Provide the [x, y] coordinate of the cell's center where the given text is located.  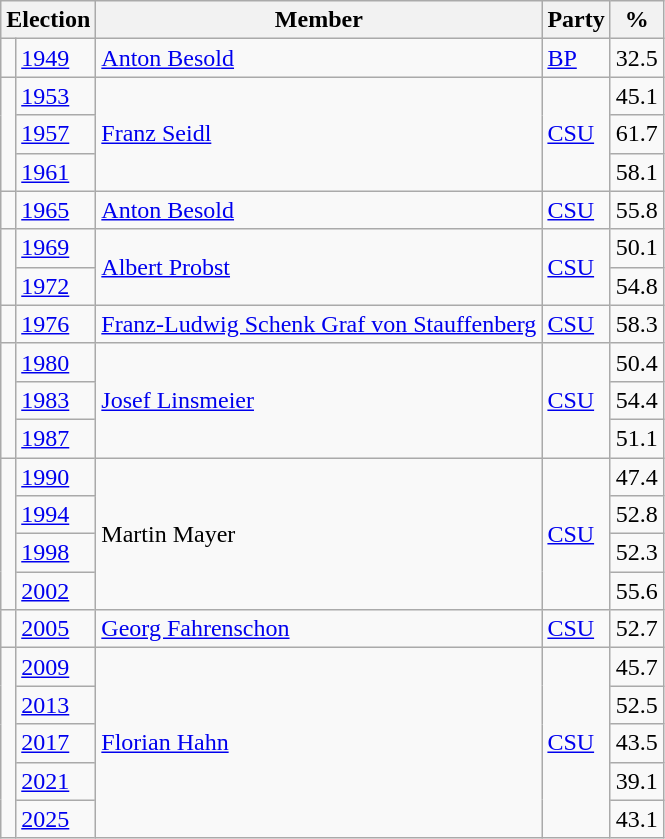
52.7 [636, 629]
51.1 [636, 438]
Party [576, 20]
2017 [56, 743]
Franz Seidl [319, 134]
52.8 [636, 515]
1961 [56, 172]
Member [319, 20]
1957 [56, 134]
1972 [56, 286]
2013 [56, 705]
54.8 [636, 286]
Georg Fahrenschon [319, 629]
52.5 [636, 705]
1965 [56, 210]
1953 [56, 96]
1998 [56, 553]
2002 [56, 591]
2009 [56, 667]
52.3 [636, 553]
1983 [56, 400]
45.7 [636, 667]
39.1 [636, 781]
1949 [56, 58]
55.8 [636, 210]
55.6 [636, 591]
BP [576, 58]
2005 [56, 629]
Franz-Ludwig Schenk Graf von Stauffenberg [319, 324]
43.1 [636, 819]
Albert Probst [319, 267]
Martin Mayer [319, 534]
% [636, 20]
1980 [56, 362]
50.1 [636, 248]
1990 [56, 477]
61.7 [636, 134]
32.5 [636, 58]
43.5 [636, 743]
Election [48, 20]
1994 [56, 515]
2021 [56, 781]
54.4 [636, 400]
1969 [56, 248]
1976 [56, 324]
Josef Linsmeier [319, 400]
50.4 [636, 362]
1987 [56, 438]
45.1 [636, 96]
47.4 [636, 477]
58.1 [636, 172]
58.3 [636, 324]
Florian Hahn [319, 743]
2025 [56, 819]
